Output the (x, y) coordinate of the center of the cell containing the given text.  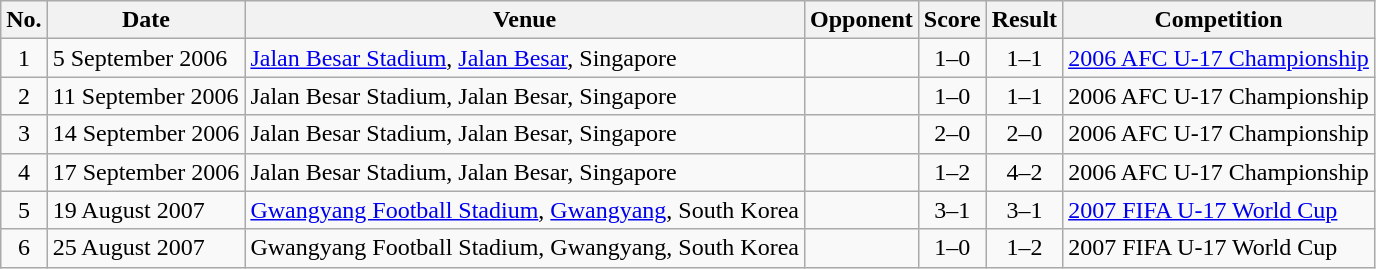
5 (24, 210)
Score (952, 20)
Venue (525, 20)
Opponent (862, 20)
14 September 2006 (146, 134)
3 (24, 134)
6 (24, 248)
4 (24, 172)
1 (24, 58)
11 September 2006 (146, 96)
17 September 2006 (146, 172)
2 (24, 96)
No. (24, 20)
25 August 2007 (146, 248)
19 August 2007 (146, 210)
Competition (1219, 20)
5 September 2006 (146, 58)
4–2 (1024, 172)
Date (146, 20)
Result (1024, 20)
